Locate the cell with the specified text and output its (X, Y) center coordinate. 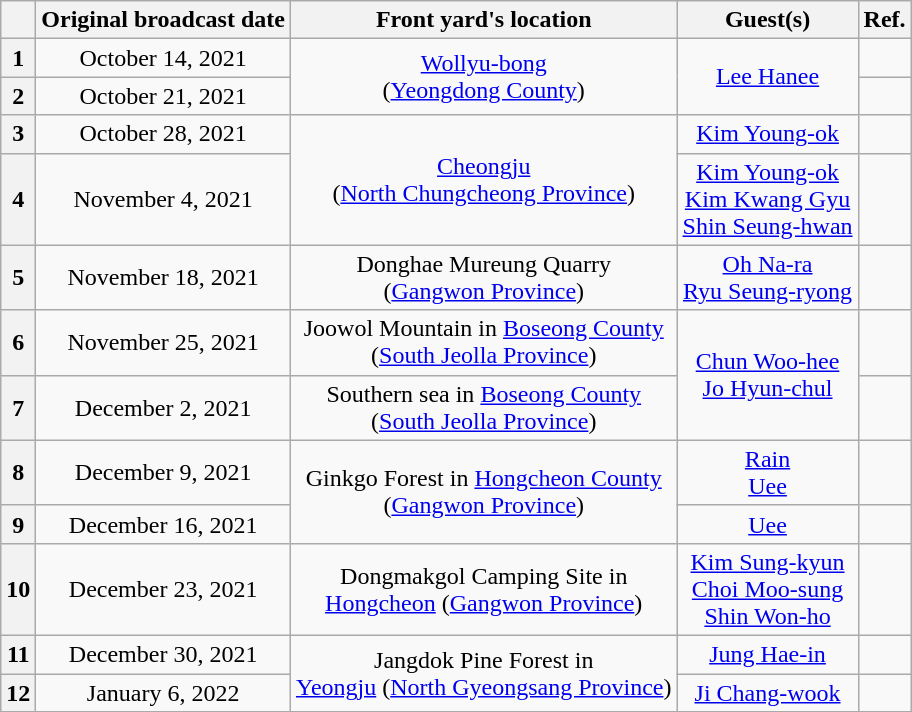
Jung Hae-in (768, 654)
December 2, 2021 (164, 408)
Kim Sung-kyun Choi Moo-sung Shin Won-ho (768, 589)
Dongmakgol Camping Site inHongcheon (Gangwon Province) (484, 589)
2 (18, 96)
Lee Hanee (768, 77)
Chun Woo-hee Jo Hyun-chul (768, 375)
Guest(s) (768, 20)
Wollyu-bong(Yeongdong County) (484, 77)
December 30, 2021 (164, 654)
Cheongju(North Chungcheong Province) (484, 180)
10 (18, 589)
5 (18, 278)
November 4, 2021 (164, 199)
Donghae Mureung Quarry(Gangwon Province) (484, 278)
Joowol Mountain in Boseong County(South Jeolla Province) (484, 342)
Rain Uee (768, 472)
11 (18, 654)
October 21, 2021 (164, 96)
Original broadcast date (164, 20)
November 25, 2021 (164, 342)
Ji Chang-wook (768, 693)
12 (18, 693)
Kim Young-ok (768, 134)
Kim Young-ok Kim Kwang Gyu Shin Seung-hwan (768, 199)
December 9, 2021 (164, 472)
Ref. (884, 20)
October 28, 2021 (164, 134)
Southern sea in Boseong County(South Jeolla Province) (484, 408)
9 (18, 524)
Front yard's location (484, 20)
8 (18, 472)
December 16, 2021 (164, 524)
Oh Na-ra Ryu Seung-ryong (768, 278)
October 14, 2021 (164, 58)
December 23, 2021 (164, 589)
Ginkgo Forest in Hongcheon County(Gangwon Province) (484, 492)
6 (18, 342)
November 18, 2021 (164, 278)
4 (18, 199)
7 (18, 408)
Uee (768, 524)
January 6, 2022 (164, 693)
1 (18, 58)
3 (18, 134)
Jangdok Pine Forest inYeongju (North Gyeongsang Province) (484, 673)
